Return the [X, Y] coordinate for the center point of the cell that contains the specified text.  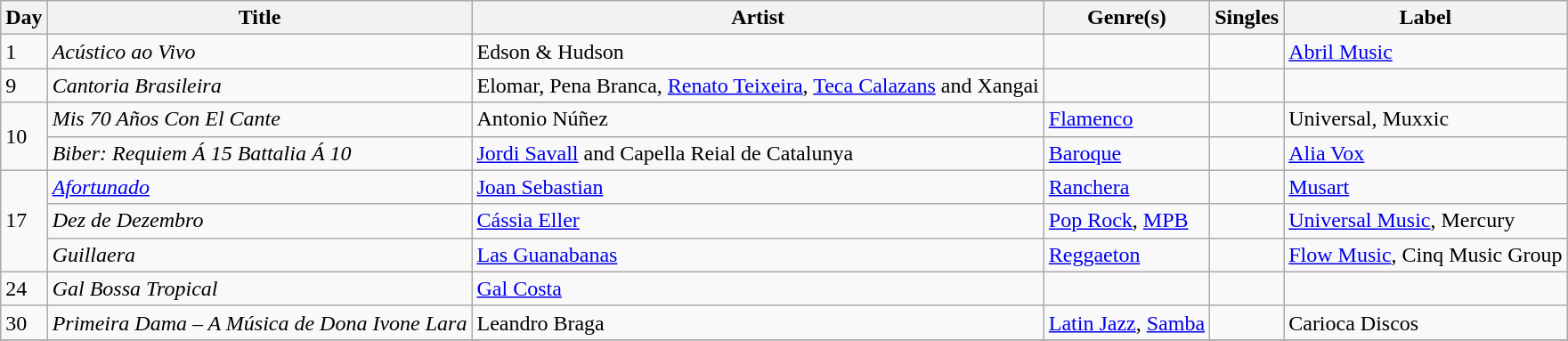
Baroque [1126, 153]
Alia Vox [1426, 153]
Primeira Dama – A Música de Dona Ivone Lara [260, 322]
Label [1426, 18]
Cantoria Brasileira [260, 85]
Abril Music [1426, 52]
30 [24, 322]
Flow Music, Cinq Music Group [1426, 255]
Acústico ao Vivo [260, 52]
24 [24, 288]
Gal Costa [758, 288]
Afortunado [260, 187]
Singles [1247, 18]
Flamenco [1126, 119]
Leandro Braga [758, 322]
Biber: Requiem Á 15 Battalia Á 10 [260, 153]
10 [24, 136]
Cássia Eller [758, 221]
Day [24, 18]
Dez de Dezembro [260, 221]
Antonio Núñez [758, 119]
Ranchera [1126, 187]
Pop Rock, MPB [1126, 221]
Gal Bossa Tropical [260, 288]
Mis 70 Años Con El Cante [260, 119]
Title [260, 18]
Universal Music, Mercury [1426, 221]
Genre(s) [1126, 18]
Carioca Discos [1426, 322]
Elomar, Pena Branca, Renato Teixeira, Teca Calazans and Xangai [758, 85]
Guillaera [260, 255]
Latin Jazz, Samba [1126, 322]
Edson & Hudson [758, 52]
Joan Sebastian [758, 187]
Las Guanabanas [758, 255]
Reggaeton [1126, 255]
9 [24, 85]
Artist [758, 18]
Universal, Muxxic [1426, 119]
17 [24, 221]
Musart [1426, 187]
1 [24, 52]
Jordi Savall and Capella Reial de Catalunya [758, 153]
